Determine the (x, y) coordinate at the center of the cell enclosing the given text.  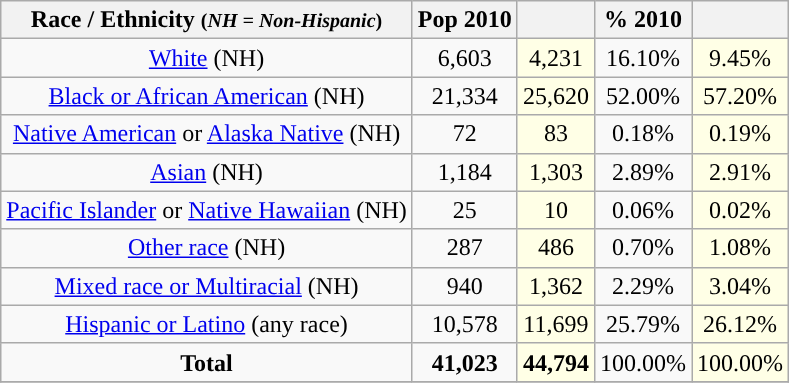
Pop 2010 (464, 20)
Hispanic or Latino (any race) (207, 324)
72 (464, 134)
0.02% (740, 210)
9.45% (740, 58)
4,231 (556, 58)
57.20% (740, 96)
2.89% (642, 172)
3.04% (740, 286)
16.10% (642, 58)
2.91% (740, 172)
21,334 (464, 96)
1.08% (740, 248)
10,578 (464, 324)
1,303 (556, 172)
25.79% (642, 324)
41,023 (464, 362)
Other race (NH) (207, 248)
10 (556, 210)
Native American or Alaska Native (NH) (207, 134)
Total (207, 362)
0.06% (642, 210)
1,362 (556, 286)
Mixed race or Multiracial (NH) (207, 286)
1,184 (464, 172)
44,794 (556, 362)
0.18% (642, 134)
Black or African American (NH) (207, 96)
% 2010 (642, 20)
83 (556, 134)
0.19% (740, 134)
11,699 (556, 324)
486 (556, 248)
Race / Ethnicity (NH = Non-Hispanic) (207, 20)
0.70% (642, 248)
2.29% (642, 286)
Asian (NH) (207, 172)
26.12% (740, 324)
25 (464, 210)
287 (464, 248)
White (NH) (207, 58)
940 (464, 286)
52.00% (642, 96)
Pacific Islander or Native Hawaiian (NH) (207, 210)
6,603 (464, 58)
25,620 (556, 96)
